From the cell containing the given text, extract its center point as (x, y) coordinate. 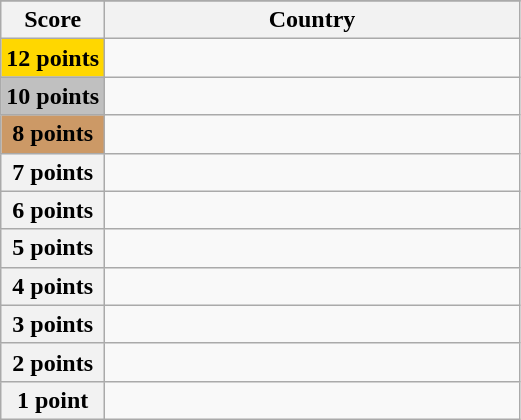
7 points (53, 172)
1 point (53, 400)
6 points (53, 210)
4 points (53, 286)
3 points (53, 324)
8 points (53, 134)
12 points (53, 58)
2 points (53, 362)
10 points (53, 96)
Country (312, 20)
5 points (53, 248)
Score (53, 20)
